Determine the (x, y) coordinate at the center of the cell enclosing the given text.  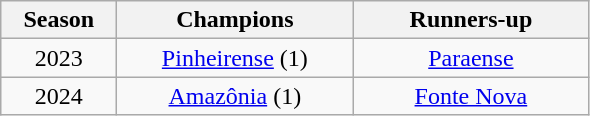
2024 (59, 96)
Champions (235, 20)
Amazônia (1) (235, 96)
Fonte Nova (471, 96)
2023 (59, 58)
Runners-up (471, 20)
Paraense (471, 58)
Pinheirense (1) (235, 58)
Season (59, 20)
